Provide the [X, Y] coordinate of the cell's center where the given text is located.  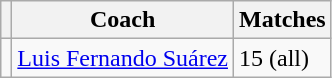
Luis Fernando Suárez [123, 58]
Matches [282, 20]
Coach [123, 20]
15 (all) [282, 58]
